For the text-containing cell, return its midpoint in (x, y) coordinate format. 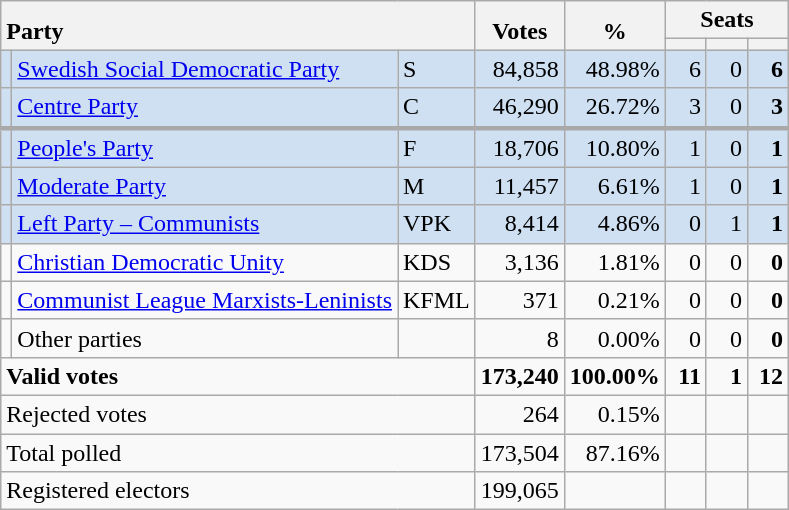
48.98% (614, 69)
18,706 (520, 148)
10.80% (614, 148)
Moderate Party (205, 186)
84,858 (520, 69)
Christian Democratic Unity (205, 262)
3,136 (520, 262)
Seats (726, 20)
S (437, 69)
C (437, 108)
11 (686, 376)
371 (520, 300)
199,065 (520, 491)
F (437, 148)
Registered electors (238, 491)
26.72% (614, 108)
11,457 (520, 186)
0.00% (614, 338)
Centre Party (205, 108)
Left Party – Communists (205, 224)
Communist League Marxists-Leninists (205, 300)
KFML (437, 300)
87.16% (614, 453)
46,290 (520, 108)
8 (520, 338)
173,504 (520, 453)
KDS (437, 262)
Swedish Social Democratic Party (205, 69)
100.00% (614, 376)
Party (238, 26)
0.15% (614, 414)
8,414 (520, 224)
4.86% (614, 224)
1.81% (614, 262)
VPK (437, 224)
Valid votes (238, 376)
Rejected votes (238, 414)
173,240 (520, 376)
6.61% (614, 186)
0.21% (614, 300)
People's Party (205, 148)
264 (520, 414)
12 (768, 376)
Other parties (205, 338)
% (614, 26)
M (437, 186)
Votes (520, 26)
Total polled (238, 453)
